Return (X, Y) of the center of cell containing provided text 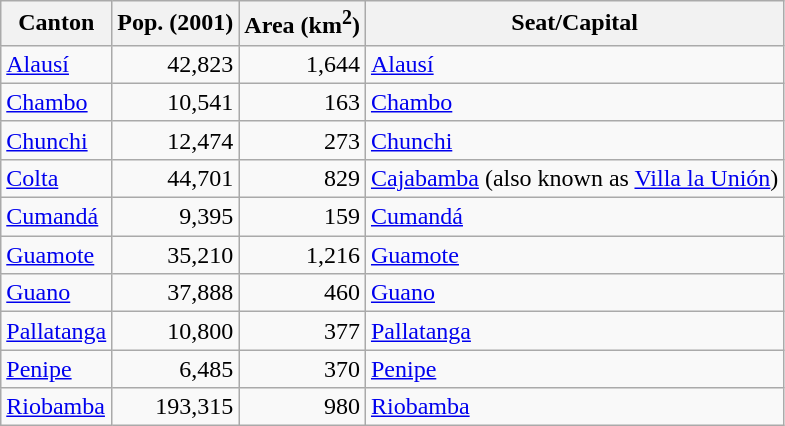
193,315 (176, 407)
460 (302, 293)
163 (302, 102)
42,823 (176, 64)
1,644 (302, 64)
273 (302, 140)
44,701 (176, 178)
12,474 (176, 140)
377 (302, 331)
Colta (56, 178)
Pop. (2001) (176, 24)
10,800 (176, 331)
10,541 (176, 102)
1,216 (302, 255)
35,210 (176, 255)
Area (km2) (302, 24)
159 (302, 217)
6,485 (176, 369)
Seat/Capital (574, 24)
829 (302, 178)
370 (302, 369)
37,888 (176, 293)
980 (302, 407)
9,395 (176, 217)
Canton (56, 24)
Cajabamba (also known as Villa la Unión) (574, 178)
